Return [x, y] of the center of cell containing provided text 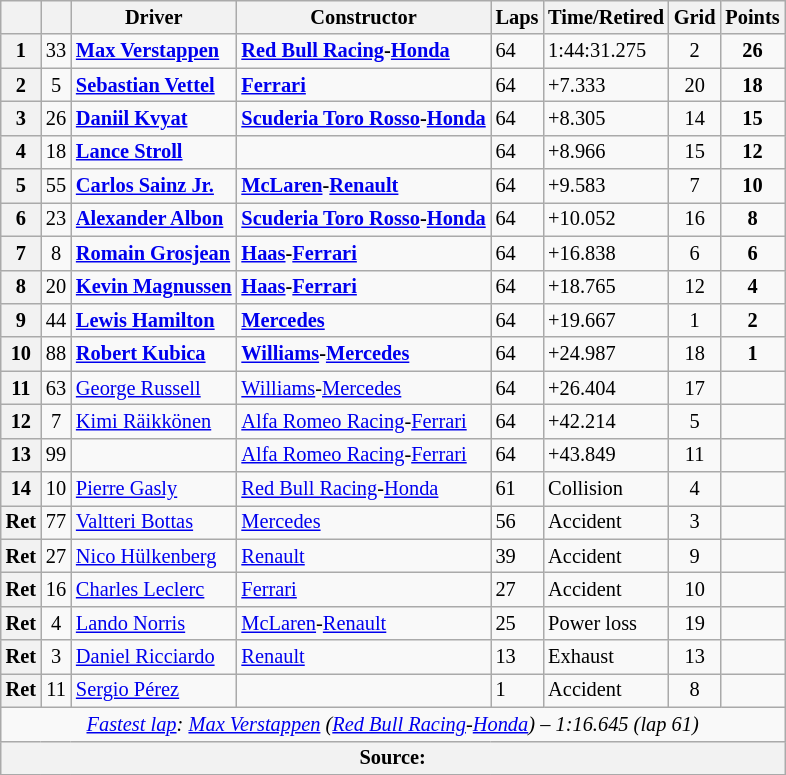
Constructor [363, 17]
1:44:31.275 [606, 51]
Lando Norris [154, 623]
Lewis Hamilton [154, 320]
Kevin Magnussen [154, 287]
Collision [606, 489]
Daniil Kvyat [154, 118]
Robert Kubica [154, 354]
+24.987 [606, 354]
Driver [154, 17]
Daniel Ricciardo [154, 657]
Valtteri Bottas [154, 522]
Pierre Gasly [154, 489]
Grid [695, 17]
44 [56, 320]
Exhaust [606, 657]
63 [56, 388]
+10.052 [606, 219]
Carlos Sainz Jr. [154, 186]
Max Verstappen [154, 51]
88 [56, 354]
+16.838 [606, 253]
+18.765 [606, 287]
56 [518, 522]
39 [518, 556]
Points [752, 17]
17 [695, 388]
Sebastian Vettel [154, 85]
19 [695, 623]
+43.849 [606, 455]
Laps [518, 17]
77 [56, 522]
Lance Stroll [154, 152]
+19.667 [606, 320]
33 [56, 51]
Nico Hülkenberg [154, 556]
61 [518, 489]
Power loss [606, 623]
+8.966 [606, 152]
23 [56, 219]
Time/Retired [606, 17]
Romain Grosjean [154, 253]
Sergio Pérez [154, 690]
+7.333 [606, 85]
55 [56, 186]
25 [518, 623]
Charles Leclerc [154, 589]
Source: [393, 758]
Alexander Albon [154, 219]
Fastest lap: Max Verstappen (Red Bull Racing-Honda) – 1:16.645 (lap 61) [393, 724]
99 [56, 455]
+8.305 [606, 118]
Kimi Räikkönen [154, 421]
+9.583 [606, 186]
+26.404 [606, 388]
+42.214 [606, 421]
George Russell [154, 388]
